From the cell containing the given text, extract its center point as [x, y] coordinate. 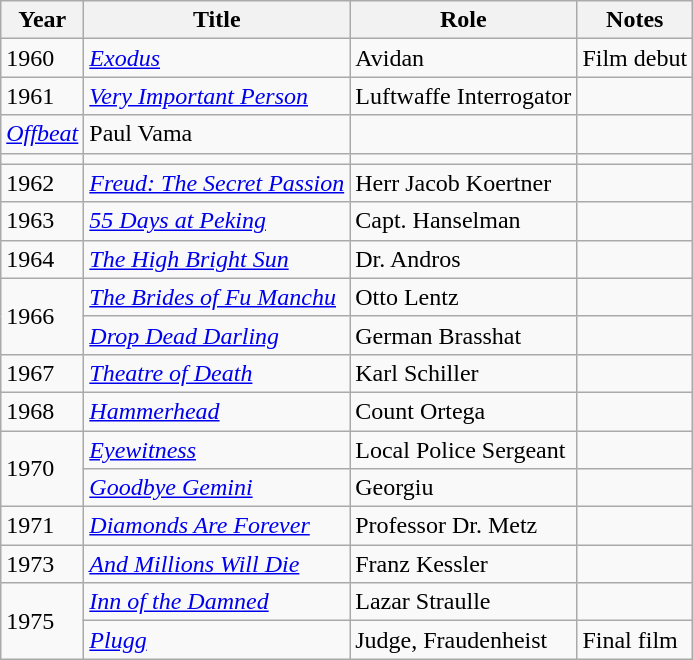
Herr Jacob Koertner [464, 183]
Avidan [464, 58]
1966 [42, 316]
Title [217, 20]
Eyewitness [217, 449]
Theatre of Death [217, 373]
Professor Dr. Metz [464, 526]
Hammerhead [217, 411]
Exodus [217, 58]
1961 [42, 96]
1964 [42, 259]
Dr. Andros [464, 259]
Lazar Straulle [464, 602]
Plugg [217, 640]
Freud: The Secret Passion [217, 183]
1960 [42, 58]
55 Days at Peking [217, 221]
Luftwaffe Interrogator [464, 96]
The High Bright Sun [217, 259]
1967 [42, 373]
Offbeat [42, 134]
Capt. Hanselman [464, 221]
1971 [42, 526]
Local Police Sergeant [464, 449]
Judge, Fraudenheist [464, 640]
1970 [42, 468]
1973 [42, 564]
German Brasshat [464, 335]
Otto Lentz [464, 297]
1963 [42, 221]
Drop Dead Darling [217, 335]
Franz Kessler [464, 564]
1968 [42, 411]
Role [464, 20]
Year [42, 20]
1975 [42, 621]
1962 [42, 183]
Notes [635, 20]
Final film [635, 640]
Paul Vama [217, 134]
Very Important Person [217, 96]
And Millions Will Die [217, 564]
Karl Schiller [464, 373]
Georgiu [464, 488]
Diamonds Are Forever [217, 526]
Goodbye Gemini [217, 488]
Film debut [635, 58]
The Brides of Fu Manchu [217, 297]
Count Ortega [464, 411]
Inn of the Damned [217, 602]
